Find where the given text appears and provide that cell's center as (x, y) coordinate. 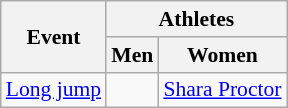
Event (54, 36)
Men (132, 55)
Shara Proctor (222, 90)
Athletes (196, 19)
Women (222, 55)
Long jump (54, 90)
